Determine the (X, Y) coordinate at the center of the cell enclosing the given text.  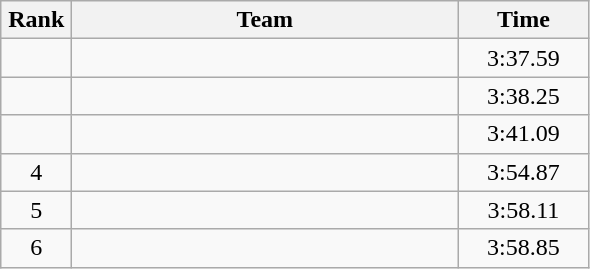
Time (524, 20)
Team (265, 20)
3:41.09 (524, 134)
3:37.59 (524, 58)
4 (36, 172)
3:58.85 (524, 248)
Rank (36, 20)
3:58.11 (524, 210)
3:38.25 (524, 96)
6 (36, 248)
5 (36, 210)
3:54.87 (524, 172)
